Return the (X, Y) coordinate for the center point of the cell that contains the specified text.  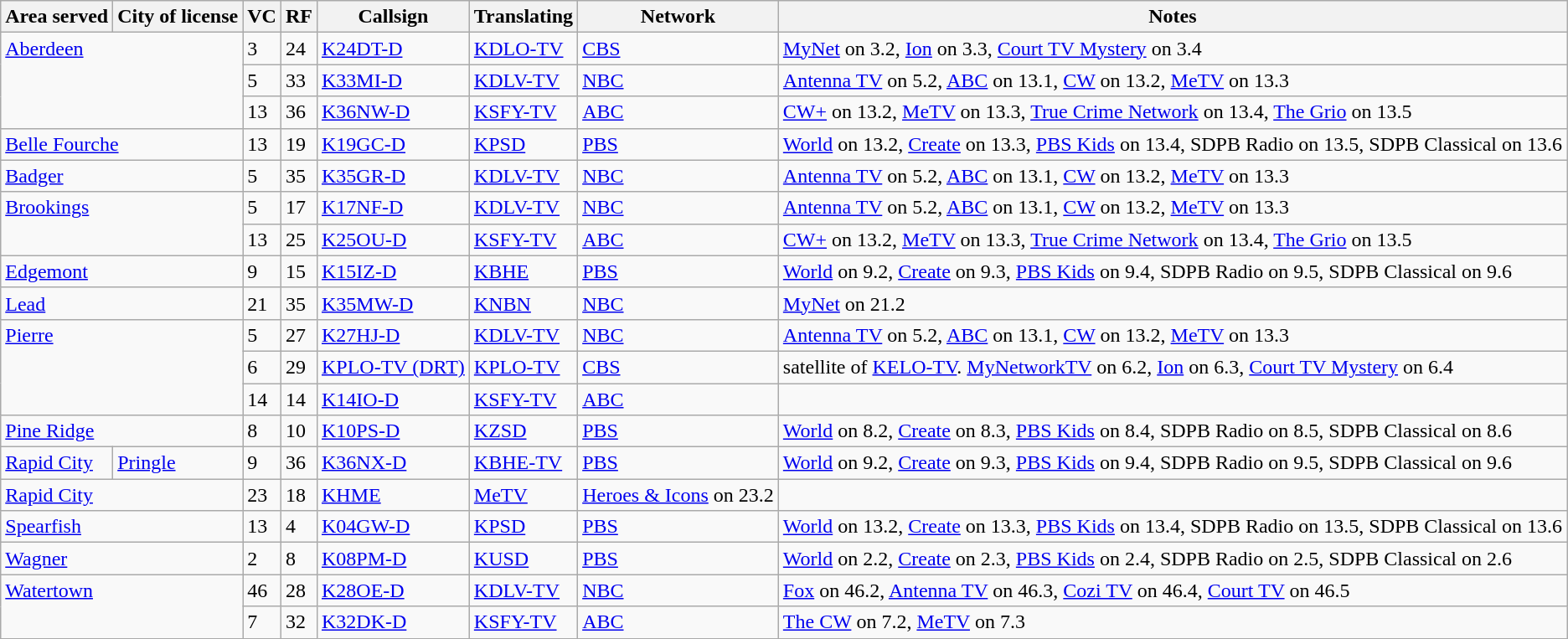
18 (298, 495)
MyNet on 21.2 (1173, 303)
Heroes & Icons on 23.2 (678, 495)
21 (262, 303)
4 (298, 527)
Fox on 46.2, Antenna TV on 46.3, Cozi TV on 46.4, Court TV on 46.5 (1173, 590)
Area served (57, 17)
MeTV (523, 495)
KUSD (523, 559)
46 (262, 590)
19 (298, 144)
K28OE-D (393, 590)
KPLO-TV (523, 367)
Lead (122, 303)
KBHE (523, 271)
Network (678, 17)
23 (262, 495)
VC (262, 17)
K32DK-D (393, 622)
15 (298, 271)
World on 2.2, Create on 2.3, PBS Kids on 2.4, SDPB Radio on 2.5, SDPB Classical on 2.6 (1173, 559)
Edgemont (122, 271)
6 (262, 367)
The CW on 7.2, MeTV on 7.3 (1173, 622)
K36NX-D (393, 463)
7 (262, 622)
K36NW-D (393, 112)
Translating (523, 17)
KBHE-TV (523, 463)
28 (298, 590)
Pringle (178, 463)
29 (298, 367)
K35GR-D (393, 176)
KPLO-TV (DRT) (393, 367)
Spearfish (122, 527)
Aberdeen (122, 80)
Belle Fourche (122, 144)
K24DT-D (393, 49)
10 (298, 431)
KDLO-TV (523, 49)
K10PS-D (393, 431)
3 (262, 49)
MyNet on 3.2, Ion on 3.3, Court TV Mystery on 3.4 (1173, 49)
K25OU-D (393, 240)
K08PM-D (393, 559)
2 (262, 559)
K14IO-D (393, 399)
K19GC-D (393, 144)
17 (298, 208)
K27HJ-D (393, 335)
Pine Ridge (122, 431)
Callsign (393, 17)
K04GW-D (393, 527)
Badger (122, 176)
Brookings (122, 224)
Notes (1173, 17)
Wagner (122, 559)
City of license (178, 17)
KHME (393, 495)
27 (298, 335)
K33MI-D (393, 80)
KNBN (523, 303)
32 (298, 622)
K15IZ-D (393, 271)
satellite of KELO-TV. MyNetworkTV on 6.2, Ion on 6.3, Court TV Mystery on 6.4 (1173, 367)
25 (298, 240)
KZSD (523, 431)
RF (298, 17)
24 (298, 49)
Watertown (122, 606)
World on 8.2, Create on 8.3, PBS Kids on 8.4, SDPB Radio on 8.5, SDPB Classical on 8.6 (1173, 431)
K35MW-D (393, 303)
Pierre (122, 367)
K17NF-D (393, 208)
33 (298, 80)
